Return (x, y) of the center of cell containing provided text 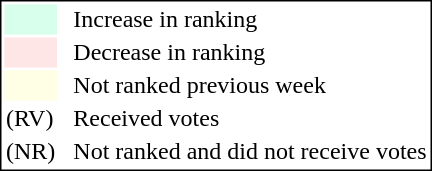
(RV) (30, 119)
Received votes (250, 119)
Not ranked and did not receive votes (250, 151)
Increase in ranking (250, 19)
Not ranked previous week (250, 85)
Decrease in ranking (250, 53)
(NR) (30, 151)
